Output the [X, Y] coordinate of the center of the cell containing the given text.  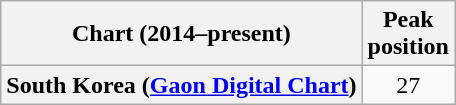
Peakposition [408, 34]
Chart (2014–present) [182, 34]
South Korea (Gaon Digital Chart) [182, 85]
27 [408, 85]
